Find where the given text appears and provide that cell's center as (x, y) coordinate. 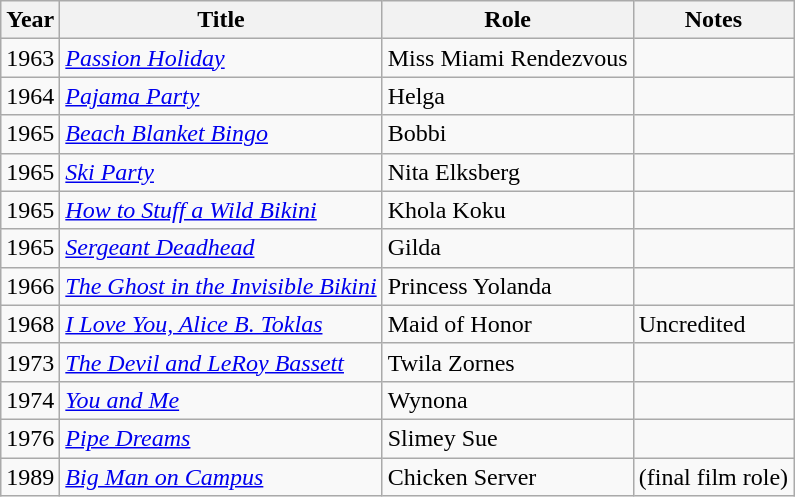
I Love You, Alice B. Toklas (221, 324)
Miss Miami Rendezvous (508, 58)
Year (30, 20)
Pajama Party (221, 96)
Chicken Server (508, 477)
1976 (30, 438)
1966 (30, 286)
Slimey Sue (508, 438)
1964 (30, 96)
1973 (30, 362)
Wynona (508, 400)
Twila Zornes (508, 362)
1968 (30, 324)
How to Stuff a Wild Bikini (221, 210)
Ski Party (221, 172)
Uncredited (713, 324)
Pipe Dreams (221, 438)
Bobbi (508, 134)
Beach Blanket Bingo (221, 134)
Nita Elksberg (508, 172)
Helga (508, 96)
1963 (30, 58)
Princess Yolanda (508, 286)
Khola Koku (508, 210)
The Ghost in the Invisible Bikini (221, 286)
Role (508, 20)
Passion Holiday (221, 58)
1974 (30, 400)
1989 (30, 477)
Title (221, 20)
Big Man on Campus (221, 477)
You and Me (221, 400)
Maid of Honor (508, 324)
The Devil and LeRoy Bassett (221, 362)
Gilda (508, 248)
(final film role) (713, 477)
Notes (713, 20)
Sergeant Deadhead (221, 248)
